For the text-containing cell, return its midpoint in [x, y] coordinate format. 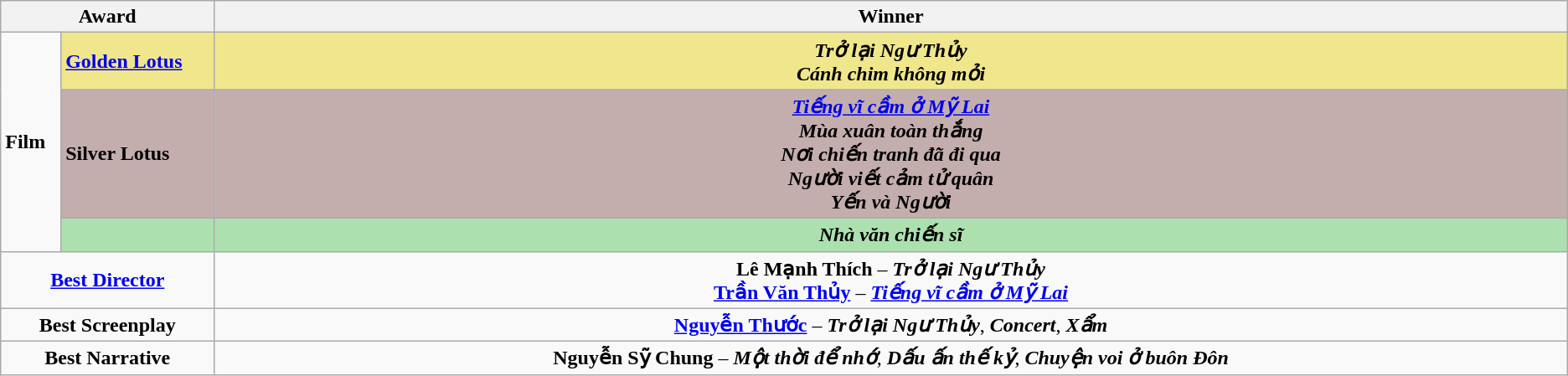
Nguyễn Thước – Trở lại Ngư Thủy, Concert, Xẩm [891, 325]
Winner [891, 17]
Best Screenplay [107, 325]
Best Director [107, 280]
Trở lại Ngư ThủyCánh chim không mỏi [891, 61]
Film [31, 142]
Silver Lotus [137, 154]
Golden Lotus [137, 61]
Nguyễn Sỹ Chung – Một thời để nhớ, Dấu ấn thế kỷ, Chuyện voi ở buôn Đôn [891, 358]
Lê Mạnh Thích – Trở lại Ngư ThủyTrần Văn Thủy – Tiếng vĩ cầm ở Mỹ Lai [891, 280]
Best Narrative [107, 358]
Tiếng vĩ cầm ở Mỹ LaiMùa xuân toàn thắngNơi chiến tranh đã đi quaNgười viết cảm tử quânYến và Người [891, 154]
Award [107, 17]
Nhà văn chiến sĩ [891, 234]
